Search for the cell housing the specified text and yield its [x, y] center coordinate. 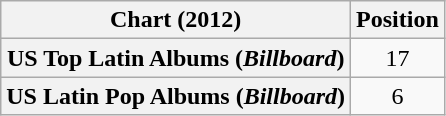
Chart (2012) [176, 20]
6 [398, 96]
Position [398, 20]
17 [398, 58]
US Latin Pop Albums (Billboard) [176, 96]
US Top Latin Albums (Billboard) [176, 58]
